Locate the cell with the specified text and output its (x, y) center coordinate. 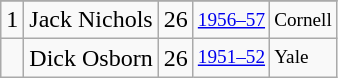
Dick Osborn (91, 58)
Jack Nichols (91, 20)
Cornell (304, 20)
1956–57 (231, 20)
Yale (304, 58)
1 (12, 20)
1951–52 (231, 58)
